From the cell containing the given text, extract its center point as [X, Y] coordinate. 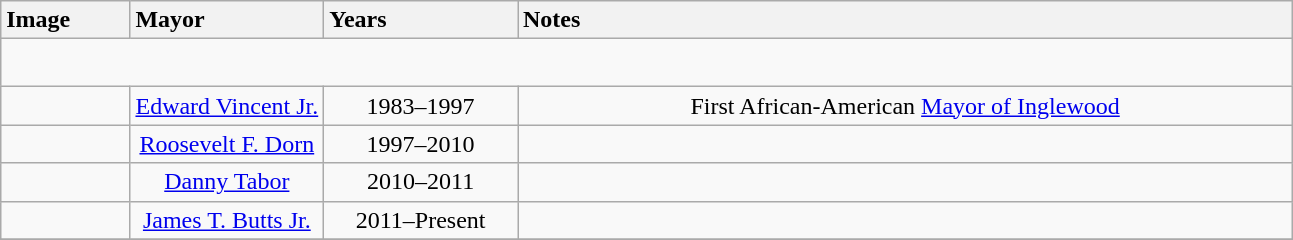
Image [66, 20]
James T. Butts Jr. [227, 220]
First African-American Mayor of Inglewood [906, 106]
Notes [906, 20]
Years [421, 20]
2010–2011 [421, 182]
Mayor [227, 20]
Roosevelt F. Dorn [227, 144]
1983–1997 [421, 106]
1997–2010 [421, 144]
Edward Vincent Jr. [227, 106]
2011–Present [421, 220]
Danny Tabor [227, 182]
